Find where the given text appears and provide that cell's center as [X, Y] coordinate. 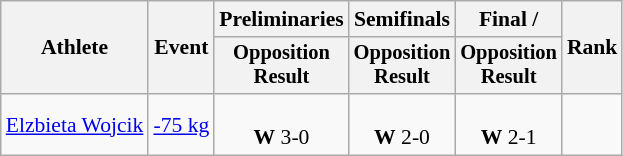
W 2-1 [508, 124]
W 2-0 [402, 124]
Rank [592, 48]
-75 kg [181, 124]
Event [181, 48]
Final / [508, 19]
W 3-0 [281, 124]
Semifinals [402, 19]
Elzbieta Wojcik [75, 124]
Athlete [75, 48]
Preliminaries [281, 19]
